Extract the (x, y) coordinate from the center of the cell holding the provided text.  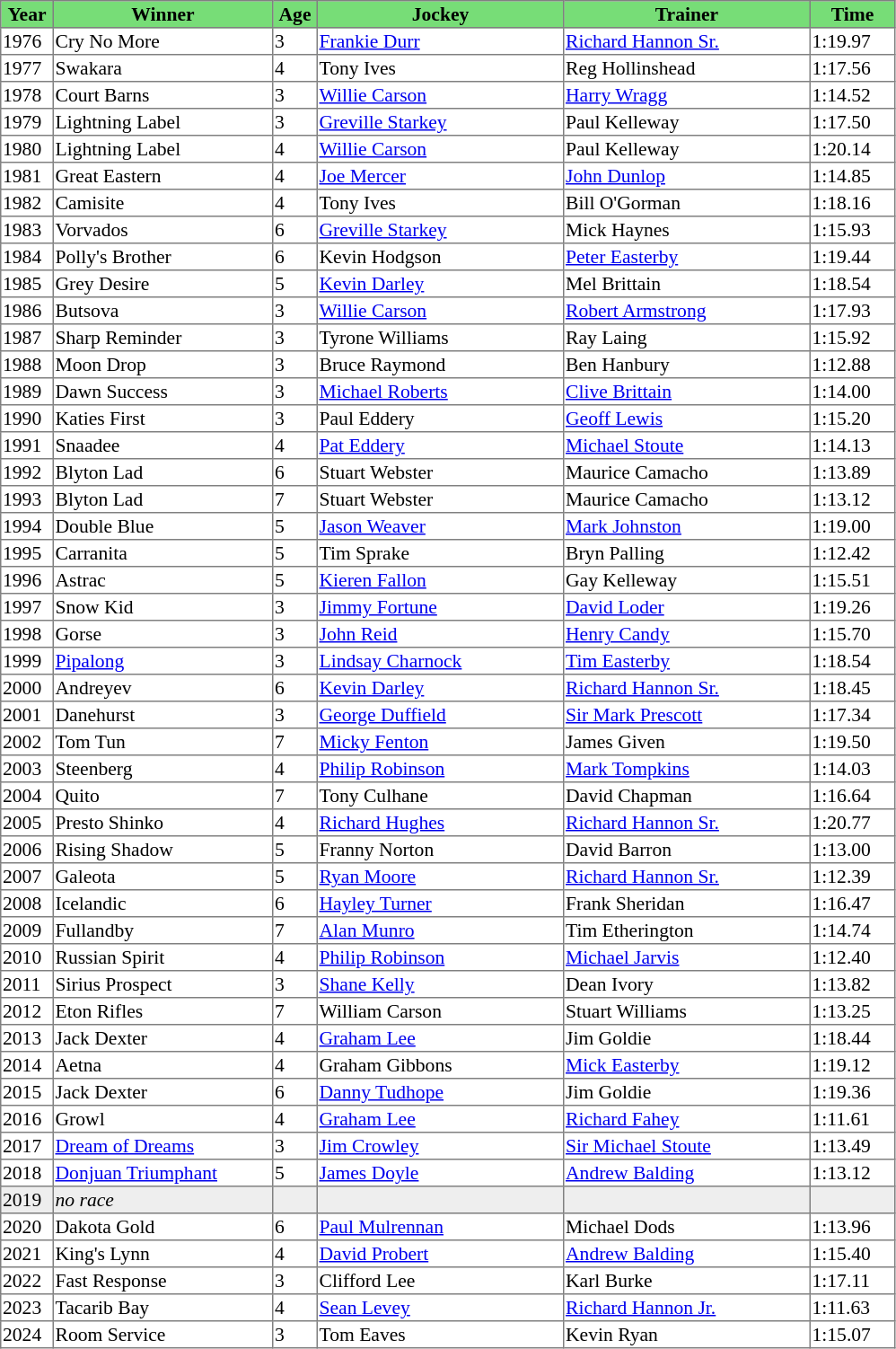
Dakota Gold (163, 1227)
Cry No More (163, 41)
1:19.50 (852, 742)
Richard Fahey (687, 1119)
1:13.82 (852, 984)
Andreyev (163, 688)
1977 (27, 68)
Eton Rifles (163, 1011)
Sir Michael Stoute (687, 1146)
1980 (27, 149)
Clive Brittain (687, 392)
Karl Burke (687, 1281)
Harry Wragg (687, 95)
Galeota (163, 877)
Katies First (163, 419)
1:13.25 (852, 1011)
1:19.00 (852, 526)
2003 (27, 769)
Bruce Raymond (440, 365)
Jim Crowley (440, 1146)
King's Lynn (163, 1254)
Tom Eaves (440, 1335)
1976 (27, 41)
2014 (27, 1065)
Pat Eddery (440, 445)
Astrac (163, 580)
1988 (27, 365)
Snow Kid (163, 607)
1:19.12 (852, 1065)
Graham Gibbons (440, 1065)
1:11.63 (852, 1308)
Henry Candy (687, 634)
1:13.00 (852, 850)
1:12.39 (852, 877)
Frankie Durr (440, 41)
2022 (27, 1281)
2023 (27, 1308)
Russian Spirit (163, 957)
David Barron (687, 850)
1998 (27, 634)
1:12.42 (852, 553)
1:19.44 (852, 257)
1979 (27, 122)
Icelandic (163, 904)
James Given (687, 742)
Danny Tudhope (440, 1092)
Vorvados (163, 230)
Winner (163, 14)
David Chapman (687, 796)
2005 (27, 823)
David Probert (440, 1254)
Tacarib Bay (163, 1308)
Reg Hollinshead (687, 68)
Michael Roberts (440, 392)
Rising Shadow (163, 850)
1:19.26 (852, 607)
Aetna (163, 1065)
Michael Dods (687, 1227)
Grey Desire (163, 284)
2013 (27, 1038)
Snaadee (163, 445)
1:17.93 (852, 311)
1978 (27, 95)
Court Barns (163, 95)
2020 (27, 1227)
1994 (27, 526)
Time (852, 14)
1:14.52 (852, 95)
1982 (27, 203)
1:12.88 (852, 365)
1:11.61 (852, 1119)
Kieren Fallon (440, 580)
Frank Sheridan (687, 904)
1:15.93 (852, 230)
1:14.74 (852, 930)
Growl (163, 1119)
2000 (27, 688)
Jason Weaver (440, 526)
2010 (27, 957)
2006 (27, 850)
Tom Tun (163, 742)
1:13.49 (852, 1146)
1989 (27, 392)
Alan Munro (440, 930)
Michael Stoute (687, 445)
Tim Etherington (687, 930)
Ray Laing (687, 338)
1:13.89 (852, 472)
Lindsay Charnock (440, 661)
no race (163, 1200)
Sean Levey (440, 1308)
1:18.44 (852, 1038)
Dawn Success (163, 392)
Great Eastern (163, 176)
Michael Jarvis (687, 957)
1986 (27, 311)
2009 (27, 930)
1981 (27, 176)
1:18.45 (852, 688)
1:17.56 (852, 68)
Bill O'Gorman (687, 203)
1:16.47 (852, 904)
1:20.14 (852, 149)
John Reid (440, 634)
Year (27, 14)
1995 (27, 553)
William Carson (440, 1011)
2002 (27, 742)
Clifford Lee (440, 1281)
1997 (27, 607)
Geoff Lewis (687, 419)
Mark Johnston (687, 526)
2021 (27, 1254)
1:12.40 (852, 957)
2024 (27, 1335)
2007 (27, 877)
2004 (27, 796)
Camisite (163, 203)
1:15.40 (852, 1254)
Gorse (163, 634)
Swakara (163, 68)
Ben Hanbury (687, 365)
Age (295, 14)
1996 (27, 580)
Tony Culhane (440, 796)
Kevin Hodgson (440, 257)
2017 (27, 1146)
Tim Easterby (687, 661)
Paul Mulrennan (440, 1227)
Tim Sprake (440, 553)
Franny Norton (440, 850)
Polly's Brother (163, 257)
James Doyle (440, 1173)
2019 (27, 1200)
Hayley Turner (440, 904)
Double Blue (163, 526)
1999 (27, 661)
Richard Hannon Jr. (687, 1308)
Micky Fenton (440, 742)
1:14.03 (852, 769)
1:17.34 (852, 715)
1:18.16 (852, 203)
Joe Mercer (440, 176)
Mark Tompkins (687, 769)
Robert Armstrong (687, 311)
1:14.85 (852, 176)
1:13.96 (852, 1227)
Steenberg (163, 769)
Paul Eddery (440, 419)
Peter Easterby (687, 257)
Mick Easterby (687, 1065)
Kevin Ryan (687, 1335)
1:15.92 (852, 338)
1:14.13 (852, 445)
George Duffield (440, 715)
Stuart Williams (687, 1011)
1:16.64 (852, 796)
1:15.07 (852, 1335)
1:15.20 (852, 419)
Gay Kelleway (687, 580)
1:20.77 (852, 823)
1993 (27, 499)
Carranita (163, 553)
1990 (27, 419)
Quito (163, 796)
2008 (27, 904)
Dream of Dreams (163, 1146)
Trainer (687, 14)
Danehurst (163, 715)
Room Service (163, 1335)
Shane Kelly (440, 984)
1984 (27, 257)
Mick Haynes (687, 230)
Sir Mark Prescott (687, 715)
1:17.11 (852, 1281)
1:17.50 (852, 122)
Fast Response (163, 1281)
Presto Shinko (163, 823)
Jimmy Fortune (440, 607)
1987 (27, 338)
David Loder (687, 607)
1:19.36 (852, 1092)
Donjuan Triumphant (163, 1173)
1:15.51 (852, 580)
1:15.70 (852, 634)
2012 (27, 1011)
1985 (27, 284)
Tyrone Williams (440, 338)
Pipalong (163, 661)
2011 (27, 984)
Ryan Moore (440, 877)
Richard Hughes (440, 823)
2018 (27, 1173)
1991 (27, 445)
1:19.97 (852, 41)
Mel Brittain (687, 284)
Fullandby (163, 930)
Sirius Prospect (163, 984)
Moon Drop (163, 365)
John Dunlop (687, 176)
1992 (27, 472)
Bryn Palling (687, 553)
Jockey (440, 14)
Dean Ivory (687, 984)
1:14.00 (852, 392)
2015 (27, 1092)
Sharp Reminder (163, 338)
2001 (27, 715)
1983 (27, 230)
2016 (27, 1119)
Butsova (163, 311)
